Pinpoint the cell where the given text exists, returning its (x, y) midpoint coordinate. 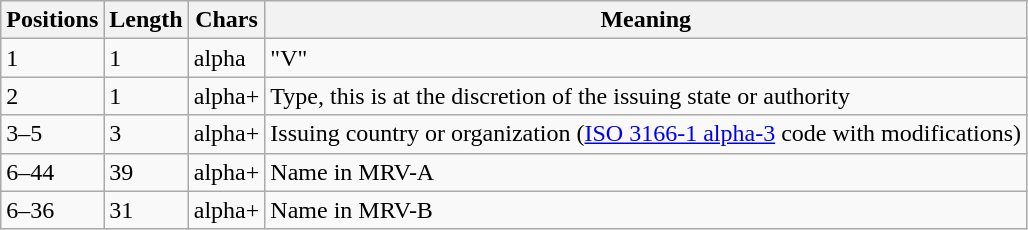
Issuing country or organization (ISO 3166-1 alpha-3 code with modifications) (646, 134)
alpha (226, 58)
"V" (646, 58)
Length (146, 20)
2 (52, 96)
3–5 (52, 134)
39 (146, 172)
31 (146, 210)
3 (146, 134)
6–36 (52, 210)
Type, this is at the discretion of the issuing state or authority (646, 96)
Name in MRV-A (646, 172)
6–44 (52, 172)
Chars (226, 20)
Positions (52, 20)
Meaning (646, 20)
Name in MRV-B (646, 210)
